Return the (x, y) coordinate for the center point of the cell that contains the specified text.  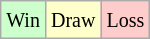
Win (24, 20)
Loss (126, 20)
Draw (72, 20)
